Scan for the cell matching the given text and deliver its (x, y) coordinate at center. 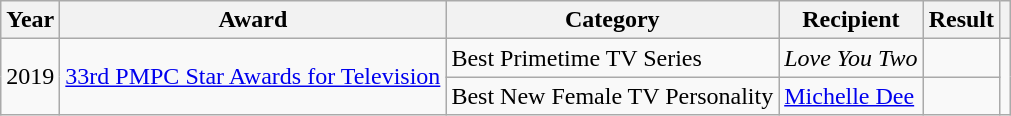
Michelle Dee (851, 96)
Recipient (851, 20)
Result (961, 20)
Category (612, 20)
Best Primetime TV Series (612, 58)
Best New Female TV Personality (612, 96)
33rd PMPC Star Awards for Television (253, 77)
2019 (30, 77)
Love You Two (851, 58)
Award (253, 20)
Year (30, 20)
